Identify which cell holds the provided text, then report its [x, y] central coordinate. 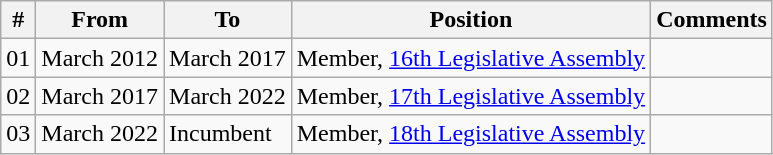
From [100, 20]
Member, 17th Legislative Assembly [470, 96]
Member, 16th Legislative Assembly [470, 58]
Incumbent [228, 134]
Position [470, 20]
02 [18, 96]
To [228, 20]
March 2012 [100, 58]
Member, 18th Legislative Assembly [470, 134]
# [18, 20]
03 [18, 134]
01 [18, 58]
Comments [712, 20]
